Return the [X, Y] coordinate for the center point of the cell that contains the specified text.  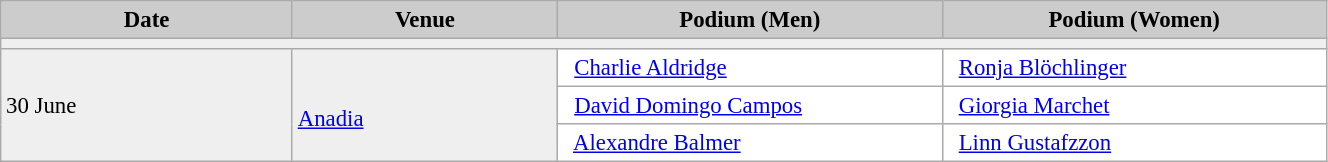
Alexandre Balmer [750, 143]
Podium (Men) [750, 20]
Date [147, 20]
Podium (Women) [1134, 20]
Giorgia Marchet [1134, 106]
David Domingo Campos [750, 106]
Ronja Blöchlinger [1134, 68]
Venue [424, 20]
30 June [147, 106]
Anadia [424, 106]
Linn Gustafzzon [1134, 143]
Charlie Aldridge [750, 68]
